Search for the cell housing the specified text and yield its [x, y] center coordinate. 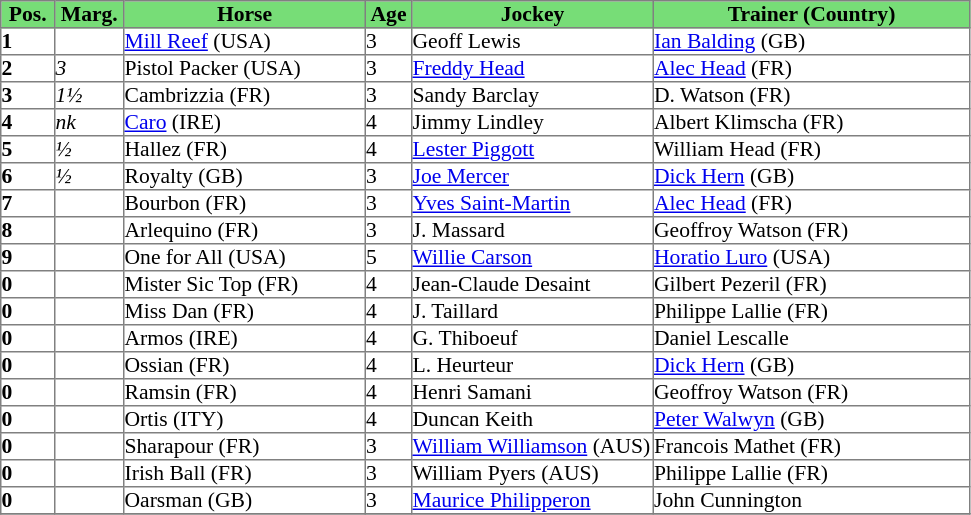
L. Heurteur [533, 366]
Bourbon (FR) [245, 204]
7 [28, 204]
Mister Sic Top (FR) [245, 284]
J. Taillard [533, 312]
Irish Ball (FR) [245, 474]
Royalty (GB) [245, 176]
Hallez (FR) [245, 150]
Daniel Lescalle [811, 338]
2 [28, 68]
Oarsman (GB) [245, 500]
Marg. [90, 14]
J. Massard [533, 230]
Ramsin (FR) [245, 392]
Jimmy Lindley [533, 122]
Ortis (ITY) [245, 420]
Ossian (FR) [245, 366]
Willie Carson [533, 258]
Francois Mathet (FR) [811, 446]
1½ [90, 96]
Jean-Claude Desaint [533, 284]
Age [388, 14]
Miss Dan (FR) [245, 312]
Pos. [28, 14]
Peter Walwyn (GB) [811, 420]
Armos (IRE) [245, 338]
G. Thiboeuf [533, 338]
Cambrizzia (FR) [245, 96]
9 [28, 258]
John Cunnington [811, 500]
1 [28, 42]
Arlequino (FR) [245, 230]
One for All (USA) [245, 258]
Horse [245, 14]
Sharapour (FR) [245, 446]
Geoff Lewis [533, 42]
6 [28, 176]
Albert Klimscha (FR) [811, 122]
Trainer (Country) [811, 14]
Freddy Head [533, 68]
Mill Reef (USA) [245, 42]
Ian Balding (GB) [811, 42]
Henri Samani [533, 392]
8 [28, 230]
William Head (FR) [811, 150]
Duncan Keith [533, 420]
D. Watson (FR) [811, 96]
Jockey [533, 14]
Caro (IRE) [245, 122]
Maurice Philipperon [533, 500]
Lester Piggott [533, 150]
nk [90, 122]
William Williamson (AUS) [533, 446]
Joe Mercer [533, 176]
Horatio Luro (USA) [811, 258]
Pistol Packer (USA) [245, 68]
Sandy Barclay [533, 96]
Yves Saint-Martin [533, 204]
William Pyers (AUS) [533, 474]
Gilbert Pezeril (FR) [811, 284]
